Return the [X, Y] coordinate for the center point of the cell that contains the specified text.  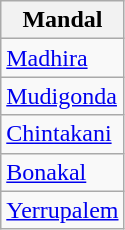
Chintakani [62, 134]
Madhira [62, 58]
Mudigonda [62, 96]
Mandal [62, 20]
Bonakal [62, 172]
Yerrupalem [62, 210]
